For the text-containing cell, return its midpoint in (X, Y) coordinate format. 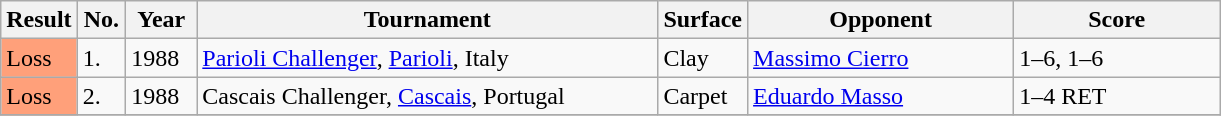
Result (39, 20)
Massimo Cierro (881, 58)
Carpet (703, 96)
Year (162, 20)
Score (1117, 20)
Surface (703, 20)
2. (102, 96)
1–4 RET (1117, 96)
1. (102, 58)
No. (102, 20)
Parioli Challenger, Parioli, Italy (428, 58)
1–6, 1–6 (1117, 58)
Eduardo Masso (881, 96)
Opponent (881, 20)
Clay (703, 58)
Cascais Challenger, Cascais, Portugal (428, 96)
Tournament (428, 20)
